Search for the cell housing the specified text and yield its [X, Y] center coordinate. 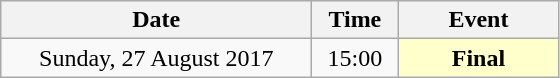
Date [156, 20]
Sunday, 27 August 2017 [156, 58]
Final [478, 58]
Time [355, 20]
Event [478, 20]
15:00 [355, 58]
